Provide the [x, y] coordinate of the cell's center where the given text is located.  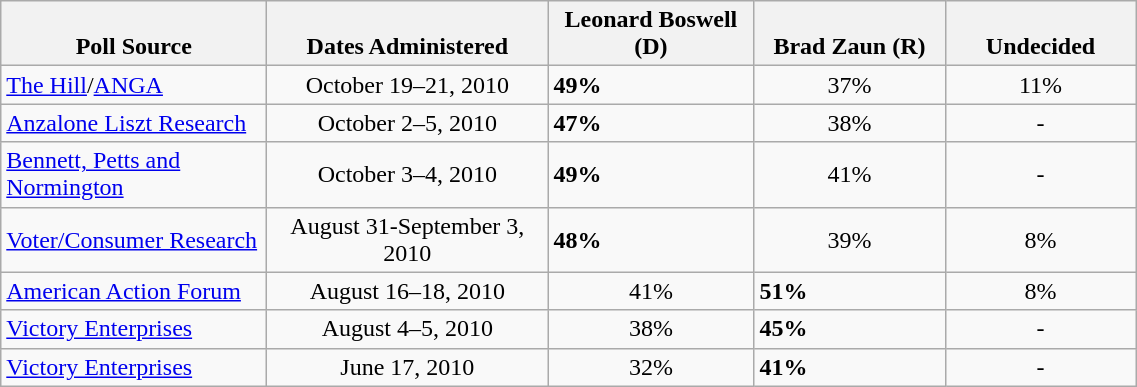
August 4–5, 2010 [408, 329]
American Action Forum [134, 291]
August 31-September 3, 2010 [408, 240]
October 3–4, 2010 [408, 174]
The Hill/ANGA [134, 85]
Anzalone Liszt Research [134, 123]
Dates Administered [408, 34]
Brad Zaun (R) [850, 34]
39% [850, 240]
October 2–5, 2010 [408, 123]
Undecided [1040, 34]
Leonard Boswell (D) [651, 34]
45% [850, 329]
Poll Source [134, 34]
37% [850, 85]
51% [850, 291]
August 16–18, 2010 [408, 291]
48% [651, 240]
June 17, 2010 [408, 367]
Voter/Consumer Research [134, 240]
11% [1040, 85]
October 19–21, 2010 [408, 85]
32% [651, 367]
Bennett, Petts and Normington [134, 174]
47% [651, 123]
